Pinpoint the cell where the given text exists, returning its (X, Y) midpoint coordinate. 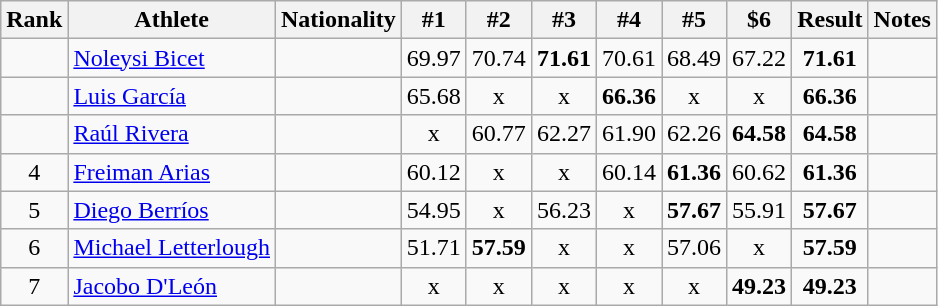
60.62 (760, 172)
55.91 (760, 210)
51.71 (434, 248)
#2 (498, 20)
62.26 (694, 134)
56.23 (564, 210)
Michael Letterlough (172, 248)
61.90 (628, 134)
Athlete (172, 20)
60.77 (498, 134)
Nationality (339, 20)
Jacobo D'León (172, 286)
#4 (628, 20)
Result (830, 20)
5 (34, 210)
Freiman Arias (172, 172)
#3 (564, 20)
54.95 (434, 210)
67.22 (760, 58)
#1 (434, 20)
Raúl Rivera (172, 134)
68.49 (694, 58)
Notes (902, 20)
62.27 (564, 134)
Luis García (172, 96)
4 (34, 172)
7 (34, 286)
69.97 (434, 58)
Rank (34, 20)
70.74 (498, 58)
60.14 (628, 172)
Noleysi Bicet (172, 58)
60.12 (434, 172)
$6 (760, 20)
70.61 (628, 58)
65.68 (434, 96)
57.06 (694, 248)
6 (34, 248)
Diego Berríos (172, 210)
#5 (694, 20)
